Capture the cell that displays the provided text and extract its [X, Y] central coordinate. 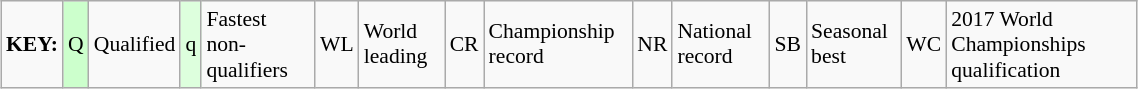
National record [720, 44]
CR [464, 44]
Q [76, 44]
Qualified [135, 44]
SB [788, 44]
World leading [402, 44]
Seasonal best [854, 44]
KEY: [32, 44]
WL [337, 44]
WC [924, 44]
NR [652, 44]
Championship record [558, 44]
q [190, 44]
2017 World Championships qualification [1042, 44]
Fastest non-qualifiers [258, 44]
